Capture the cell that displays the provided text and extract its (x, y) central coordinate. 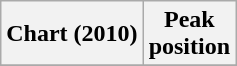
Peakposition (189, 34)
Chart (2010) (72, 34)
